Scan for the cell matching the given text and deliver its [X, Y] coordinate at center. 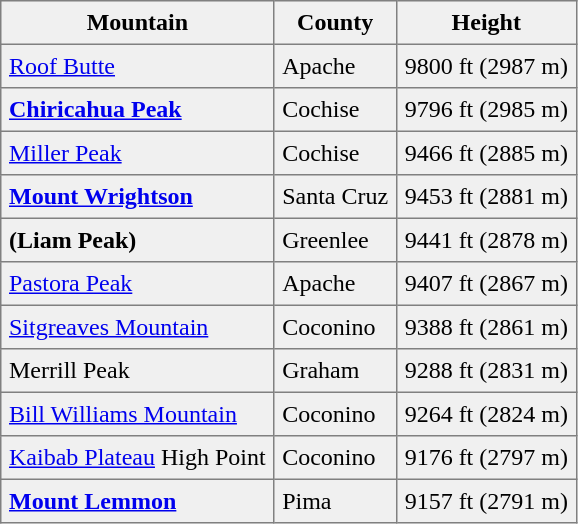
(Liam Peak) [138, 240]
Merrill Peak [138, 371]
9288 ft (2831 m) [486, 371]
Sitgreaves Mountain [138, 327]
9388 ft (2861 m) [486, 327]
Chiricahua Peak [138, 110]
9441 ft (2878 m) [486, 240]
Mountain [138, 23]
Santa Cruz [335, 197]
9264 ft (2824 m) [486, 414]
Graham [335, 371]
9407 ft (2867 m) [486, 284]
County [335, 23]
9453 ft (2881 m) [486, 197]
Pima [335, 501]
Miller Peak [138, 153]
Greenlee [335, 240]
9176 ft (2797 m) [486, 458]
Mount Lemmon [138, 501]
Height [486, 23]
9800 ft (2987 m) [486, 66]
9466 ft (2885 m) [486, 153]
9157 ft (2791 m) [486, 501]
Pastora Peak [138, 284]
Mount Wrightson [138, 197]
Roof Butte [138, 66]
Kaibab Plateau High Point [138, 458]
Bill Williams Mountain [138, 414]
9796 ft (2985 m) [486, 110]
